Identify which cell holds the provided text, then report its [x, y] central coordinate. 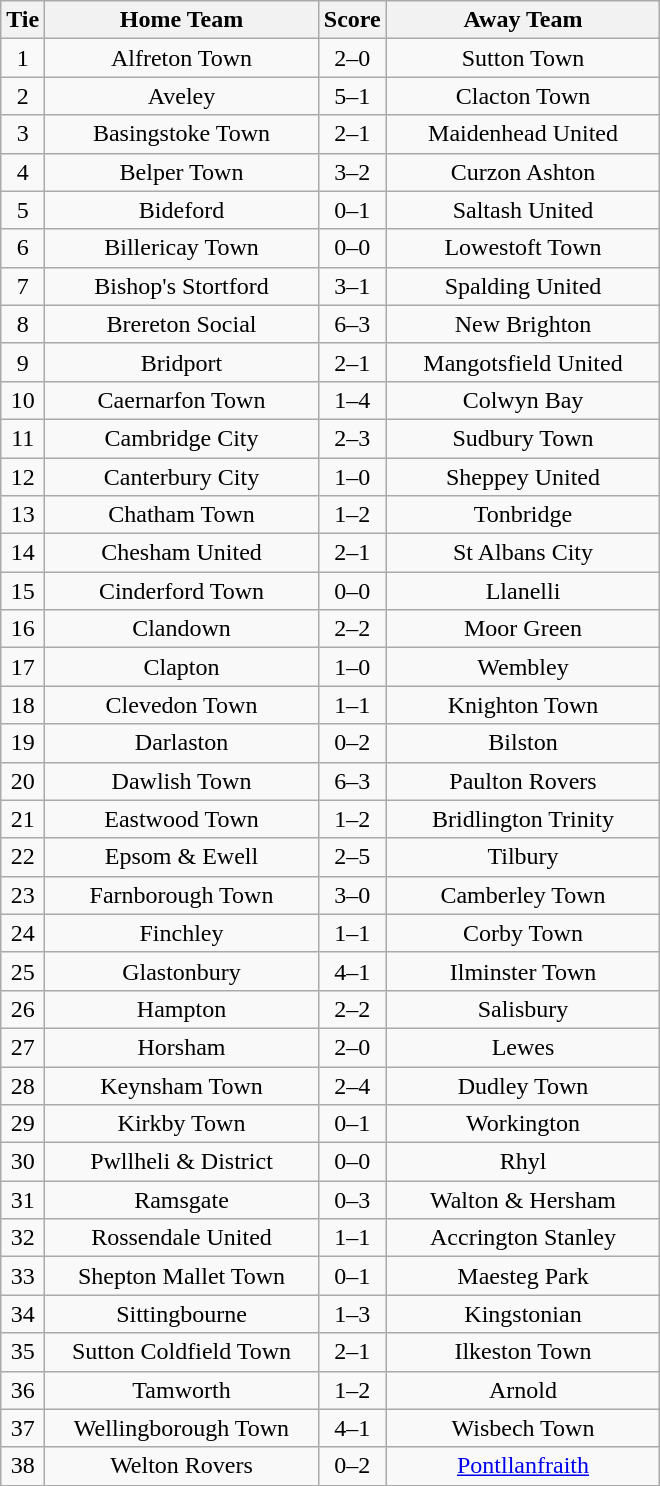
Welton Rovers [182, 1466]
26 [23, 1009]
3–0 [352, 895]
Canterbury City [182, 477]
Kingstonian [523, 1314]
Belper Town [182, 172]
Hampton [182, 1009]
Pwllheli & District [182, 1162]
8 [23, 324]
Clacton Town [523, 96]
Saltash United [523, 210]
Basingstoke Town [182, 134]
14 [23, 553]
38 [23, 1466]
Bilston [523, 743]
Sittingbourne [182, 1314]
Epsom & Ewell [182, 857]
21 [23, 819]
Billericay Town [182, 248]
Finchley [182, 933]
Rossendale United [182, 1238]
Maidenhead United [523, 134]
Bishop's Stortford [182, 286]
Ilkeston Town [523, 1352]
Walton & Hersham [523, 1200]
Ramsgate [182, 1200]
Eastwood Town [182, 819]
5 [23, 210]
25 [23, 971]
Caernarfon Town [182, 400]
Arnold [523, 1390]
Clevedon Town [182, 705]
Lewes [523, 1047]
24 [23, 933]
6 [23, 248]
27 [23, 1047]
Pontllanfraith [523, 1466]
Workington [523, 1124]
Chatham Town [182, 515]
Tamworth [182, 1390]
2 [23, 96]
Aveley [182, 96]
Wisbech Town [523, 1428]
Salisbury [523, 1009]
19 [23, 743]
34 [23, 1314]
Corby Town [523, 933]
1–3 [352, 1314]
Home Team [182, 20]
35 [23, 1352]
0–3 [352, 1200]
Mangotsfield United [523, 362]
Chesham United [182, 553]
3–1 [352, 286]
Tie [23, 20]
3–2 [352, 172]
Lowestoft Town [523, 248]
1 [23, 58]
32 [23, 1238]
2–5 [352, 857]
Curzon Ashton [523, 172]
9 [23, 362]
Horsham [182, 1047]
2–4 [352, 1085]
Glastonbury [182, 971]
Alfreton Town [182, 58]
Darlaston [182, 743]
1–4 [352, 400]
Sutton Town [523, 58]
Dudley Town [523, 1085]
31 [23, 1200]
12 [23, 477]
Away Team [523, 20]
Farnborough Town [182, 895]
5–1 [352, 96]
30 [23, 1162]
18 [23, 705]
20 [23, 781]
Clapton [182, 667]
Tonbridge [523, 515]
Kirkby Town [182, 1124]
Clandown [182, 629]
36 [23, 1390]
15 [23, 591]
Wellingborough Town [182, 1428]
37 [23, 1428]
2–3 [352, 438]
Wembley [523, 667]
23 [23, 895]
Brereton Social [182, 324]
11 [23, 438]
22 [23, 857]
Sheppey United [523, 477]
13 [23, 515]
Sutton Coldfield Town [182, 1352]
Llanelli [523, 591]
3 [23, 134]
17 [23, 667]
New Brighton [523, 324]
Rhyl [523, 1162]
10 [23, 400]
16 [23, 629]
Score [352, 20]
Sudbury Town [523, 438]
Accrington Stanley [523, 1238]
Maesteg Park [523, 1276]
Tilbury [523, 857]
Camberley Town [523, 895]
29 [23, 1124]
Knighton Town [523, 705]
Cambridge City [182, 438]
Keynsham Town [182, 1085]
Bideford [182, 210]
7 [23, 286]
Colwyn Bay [523, 400]
28 [23, 1085]
Spalding United [523, 286]
Shepton Mallet Town [182, 1276]
Ilminster Town [523, 971]
St Albans City [523, 553]
Paulton Rovers [523, 781]
4 [23, 172]
33 [23, 1276]
Dawlish Town [182, 781]
Moor Green [523, 629]
Cinderford Town [182, 591]
Bridlington Trinity [523, 819]
Bridport [182, 362]
